Extract the [X, Y] coordinate from the center of the cell holding the provided text.  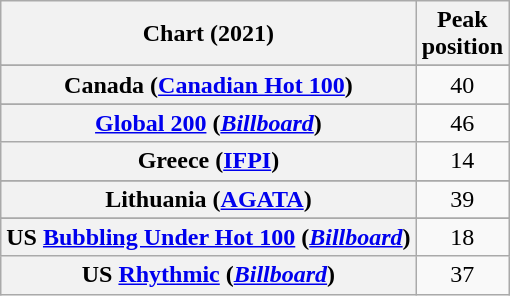
US Rhythmic (Billboard) [208, 275]
14 [462, 161]
40 [462, 85]
18 [462, 237]
Greece (IFPI) [208, 161]
US Bubbling Under Hot 100 (Billboard) [208, 237]
39 [462, 199]
37 [462, 275]
Chart (2021) [208, 34]
Lithuania (AGATA) [208, 199]
Global 200 (Billboard) [208, 123]
Canada (Canadian Hot 100) [208, 85]
Peakposition [462, 34]
46 [462, 123]
